Return the (x, y) coordinate for the center point of the cell that contains the specified text.  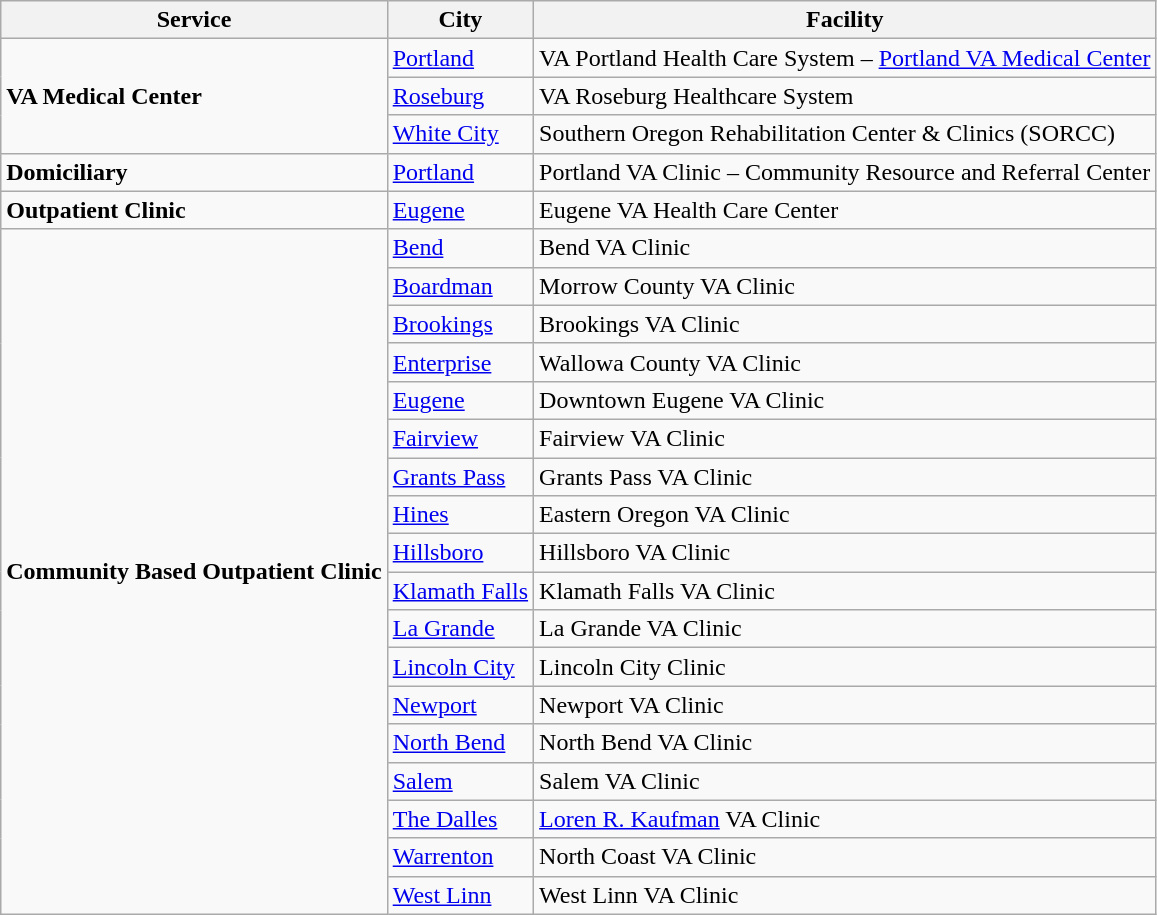
Bend VA Clinic (845, 248)
La Grande (460, 629)
Domiciliary (194, 172)
Warrenton (460, 857)
Brookings VA Clinic (845, 324)
West Linn (460, 895)
Service (194, 20)
Fairview VA Clinic (845, 438)
Morrow County VA Clinic (845, 286)
Grants Pass VA Clinic (845, 477)
VA Roseburg Healthcare System (845, 96)
Community Based Outpatient Clinic (194, 572)
Outpatient Clinic (194, 210)
Loren R. Kaufman VA Clinic (845, 819)
Eastern Oregon VA Clinic (845, 515)
Wallowa County VA Clinic (845, 362)
Fairview (460, 438)
Hines (460, 515)
North Bend (460, 743)
Lincoln City (460, 667)
Lincoln City Clinic (845, 667)
Hillsboro (460, 553)
VA Medical Center (194, 96)
Hillsboro VA Clinic (845, 553)
City (460, 20)
West Linn VA Clinic (845, 895)
White City (460, 134)
The Dalles (460, 819)
Facility (845, 20)
North Bend VA Clinic (845, 743)
Boardman (460, 286)
La Grande VA Clinic (845, 629)
Roseburg (460, 96)
Salem (460, 781)
Eugene VA Health Care Center (845, 210)
Brookings (460, 324)
Bend (460, 248)
Southern Oregon Rehabilitation Center & Clinics (SORCC) (845, 134)
North Coast VA Clinic (845, 857)
Grants Pass (460, 477)
Salem VA Clinic (845, 781)
Newport (460, 705)
VA Portland Health Care System – Portland VA Medical Center (845, 58)
Enterprise (460, 362)
Portland VA Clinic – Community Resource and Referral Center (845, 172)
Klamath Falls VA Clinic (845, 591)
Newport VA Clinic (845, 705)
Downtown Eugene VA Clinic (845, 400)
Klamath Falls (460, 591)
